Identify which cell holds the provided text, then report its (x, y) central coordinate. 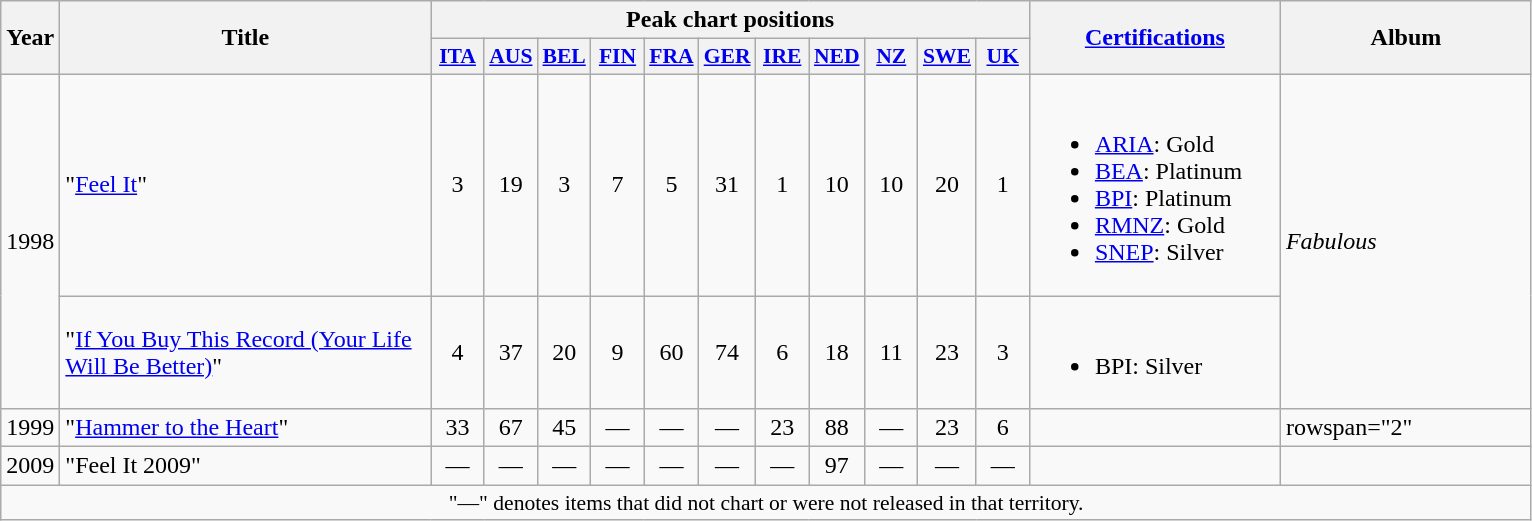
FRA (671, 57)
ITA (458, 57)
AUS (510, 57)
31 (728, 184)
11 (892, 352)
SWE (947, 57)
"Feel It 2009" (246, 466)
67 (510, 428)
BPI: Silver (1154, 352)
"Feel It" (246, 184)
5 (671, 184)
45 (564, 428)
Title (246, 38)
BEL (564, 57)
33 (458, 428)
FIN (618, 57)
IRE (782, 57)
NED (837, 57)
19 (510, 184)
Fabulous (1406, 241)
Peak chart positions (730, 20)
7 (618, 184)
1999 (30, 428)
Album (1406, 38)
Certifications (1154, 38)
UK (1002, 57)
rowspan="2" (1406, 428)
"If You Buy This Record (Your Life Will Be Better)" (246, 352)
74 (728, 352)
"Hammer to the Heart" (246, 428)
60 (671, 352)
97 (837, 466)
"—" denotes items that did not chart or were not released in that territory. (766, 503)
ARIA: GoldBEA: PlatinumBPI: PlatinumRMNZ: GoldSNEP: Silver (1154, 184)
37 (510, 352)
18 (837, 352)
Year (30, 38)
GER (728, 57)
88 (837, 428)
NZ (892, 57)
1998 (30, 241)
2009 (30, 466)
4 (458, 352)
9 (618, 352)
